Find where the given text appears and provide that cell's center as (X, Y) coordinate. 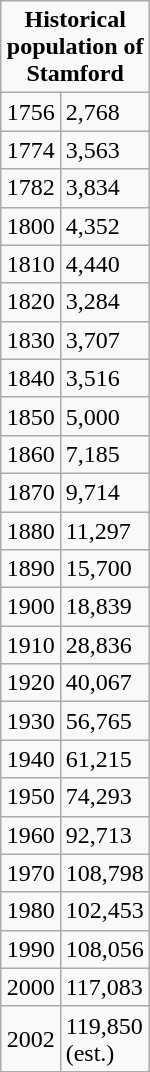
4,352 (104, 226)
18,839 (104, 607)
2000 (30, 987)
1756 (30, 112)
1774 (30, 150)
1930 (30, 721)
1782 (30, 188)
3,707 (104, 340)
1880 (30, 531)
102,453 (104, 911)
28,836 (104, 645)
3,563 (104, 150)
61,215 (104, 759)
3,516 (104, 378)
1860 (30, 454)
1950 (30, 797)
1800 (30, 226)
1840 (30, 378)
1890 (30, 569)
1870 (30, 492)
40,067 (104, 683)
1810 (30, 264)
1900 (30, 607)
5,000 (104, 416)
2,768 (104, 112)
1960 (30, 835)
9,714 (104, 492)
1940 (30, 759)
1830 (30, 340)
1980 (30, 911)
117,083 (104, 987)
1850 (30, 416)
11,297 (104, 531)
4,440 (104, 264)
3,284 (104, 302)
92,713 (104, 835)
2002 (30, 1038)
74,293 (104, 797)
1990 (30, 949)
15,700 (104, 569)
1820 (30, 302)
Historical population of Stamford (75, 47)
56,765 (104, 721)
1910 (30, 645)
1920 (30, 683)
108,798 (104, 873)
1970 (30, 873)
3,834 (104, 188)
119,850 (est.) (104, 1038)
7,185 (104, 454)
108,056 (104, 949)
